Capture the cell that displays the provided text and extract its (x, y) central coordinate. 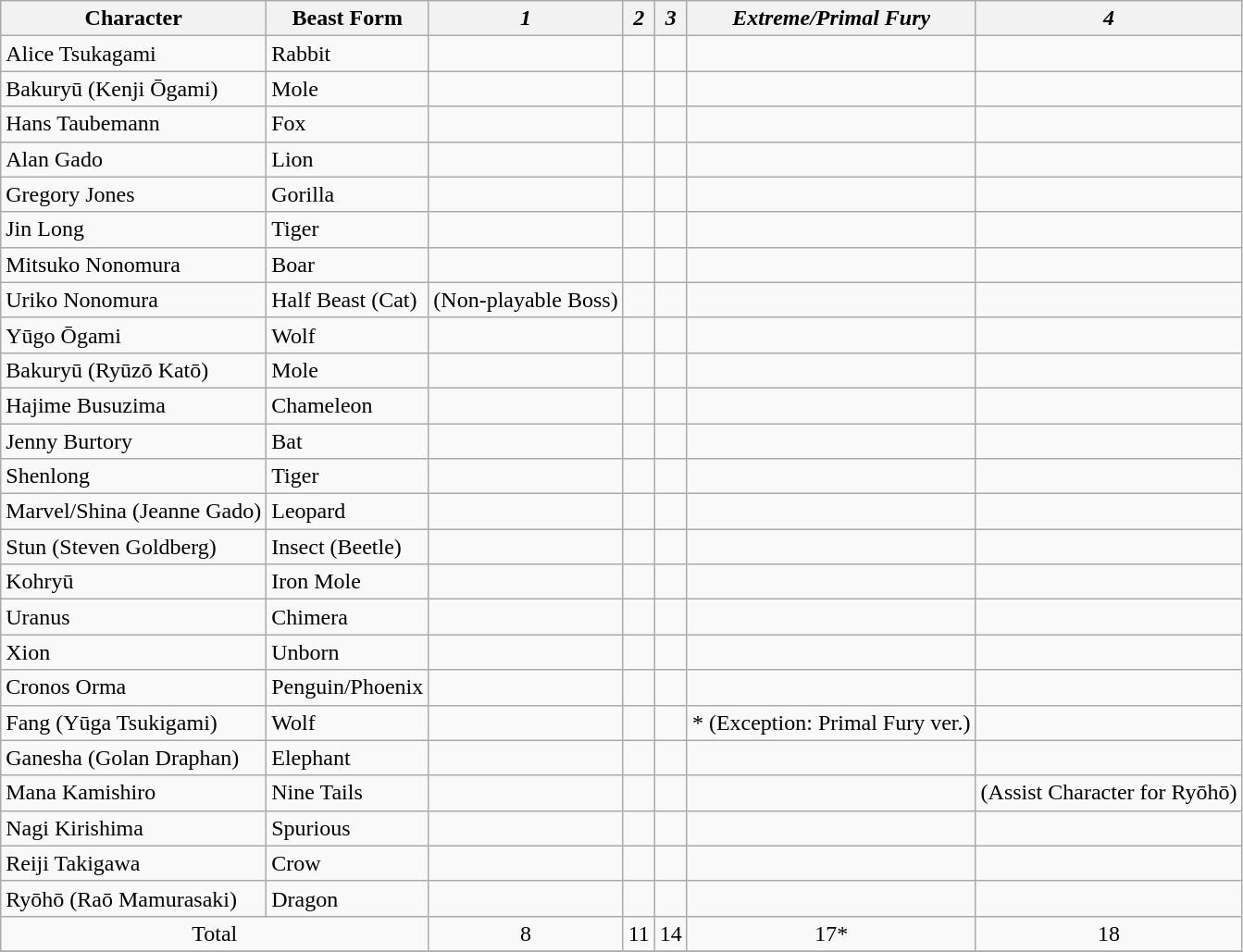
Kohryū (133, 582)
Bakuryū (Kenji Ōgami) (133, 89)
Crow (348, 863)
(Assist Character for Ryōhō) (1109, 793)
Nagi Kirishima (133, 828)
Elephant (348, 758)
Iron Mole (348, 582)
* (Exception: Primal Fury ver.) (831, 723)
8 (526, 933)
Total (215, 933)
Alan Gado (133, 159)
Ganesha (Golan Draphan) (133, 758)
Stun (Steven Goldberg) (133, 547)
Mana Kamishiro (133, 793)
(Non-playable Boss) (526, 300)
Hans Taubemann (133, 124)
17* (831, 933)
11 (639, 933)
2 (639, 19)
14 (670, 933)
Mitsuko Nonomura (133, 265)
Penguin/Phoenix (348, 687)
Reiji Takigawa (133, 863)
Unborn (348, 652)
Fang (Yūga Tsukigami) (133, 723)
Xion (133, 652)
Rabbit (348, 54)
Uranus (133, 617)
Hajime Busuzima (133, 405)
Half Beast (Cat) (348, 300)
Extreme/Primal Fury (831, 19)
18 (1109, 933)
Boar (348, 265)
Insect (Beetle) (348, 547)
Leopard (348, 512)
Dragon (348, 898)
Chimera (348, 617)
Fox (348, 124)
Spurious (348, 828)
Gorilla (348, 194)
Jenny Burtory (133, 441)
Alice Tsukagami (133, 54)
3 (670, 19)
Bat (348, 441)
Shenlong (133, 476)
4 (1109, 19)
Yūgo Ōgami (133, 335)
Ryōhō (Raō Mamurasaki) (133, 898)
Jin Long (133, 229)
1 (526, 19)
Lion (348, 159)
Bakuryū (Ryūzō Katō) (133, 370)
Chameleon (348, 405)
Uriko Nonomura (133, 300)
Marvel/Shina (Jeanne Gado) (133, 512)
Nine Tails (348, 793)
Beast Form (348, 19)
Cronos Orma (133, 687)
Gregory Jones (133, 194)
Character (133, 19)
